Provide the (X, Y) coordinate of the cell's center where the given text is located.  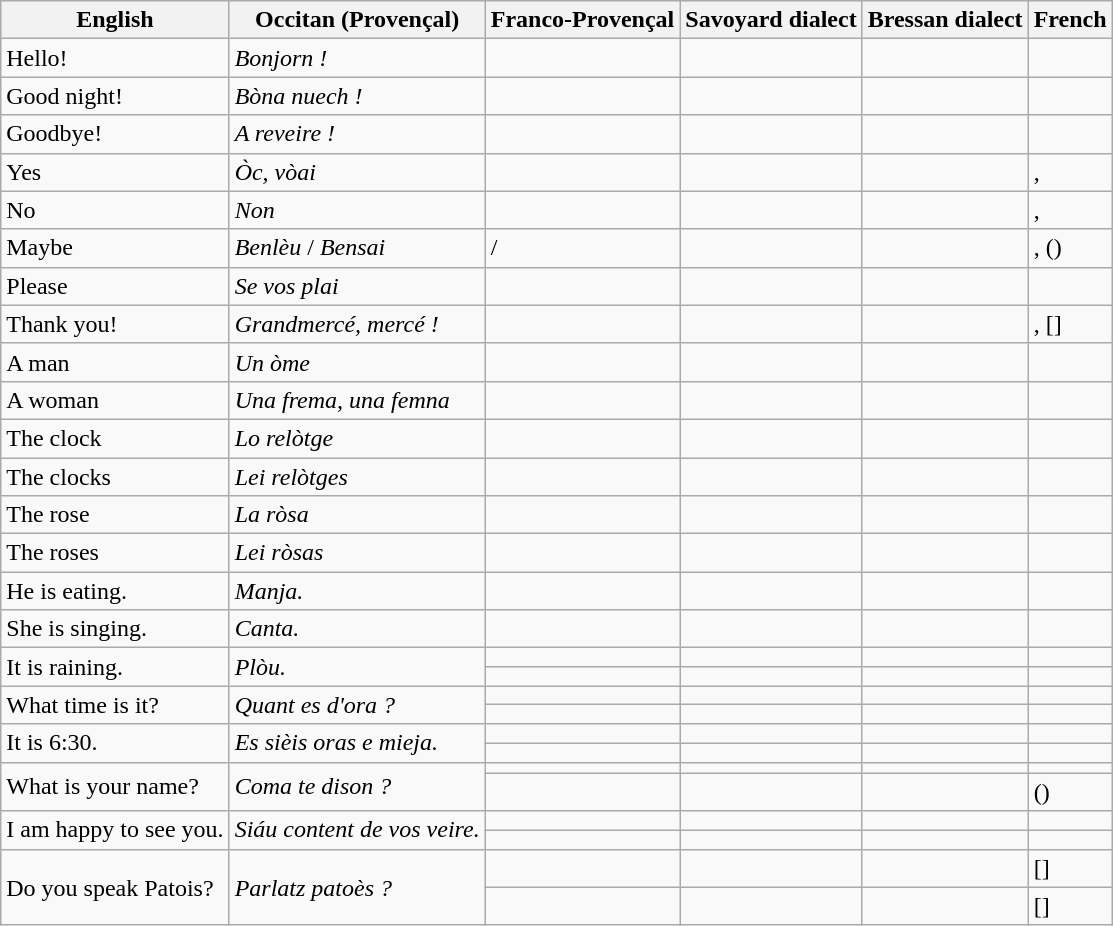
, () (1070, 248)
Parlatz patoès ? (357, 887)
Franco-Provençal (582, 20)
Lei relòtges (357, 477)
Quant es d'ora ? (357, 705)
Hello! (115, 58)
I am happy to see you. (115, 830)
It is raining. (115, 667)
Es sièis oras e mieja. (357, 743)
Thank you! (115, 324)
Grandmercé, mercé ! (357, 324)
What time is it? (115, 705)
() (1070, 792)
The clocks (115, 477)
Plòu. (357, 667)
La ròsa (357, 515)
She is singing. (115, 629)
Un òme (357, 362)
Canta. (357, 629)
A man (115, 362)
Do you speak Patois? (115, 887)
Se vos plai (357, 286)
Maybe (115, 248)
What is your name? (115, 786)
The clock (115, 438)
Manja. (357, 591)
/ (582, 248)
, [] (1070, 324)
Òc, vòai (357, 172)
Savoyard dialect (771, 20)
He is eating. (115, 591)
Good night! (115, 96)
French (1070, 20)
It is 6:30. (115, 743)
Yes (115, 172)
No (115, 210)
Bonjorn ! (357, 58)
Please (115, 286)
Non (357, 210)
Bòna nuech ! (357, 96)
Coma te dison ? (357, 786)
A reveire ! (357, 134)
Una frema, una femna (357, 400)
Bressan dialect (945, 20)
Occitan (Provençal) (357, 20)
English (115, 20)
Lo relòtge (357, 438)
The rose (115, 515)
Benlèu / Bensai (357, 248)
Siáu content de vos veire. (357, 830)
The roses (115, 553)
Lei ròsas (357, 553)
Goodbye! (115, 134)
A woman (115, 400)
